Detect which cell encompasses the target text, then output its (x, y) center coordinate. 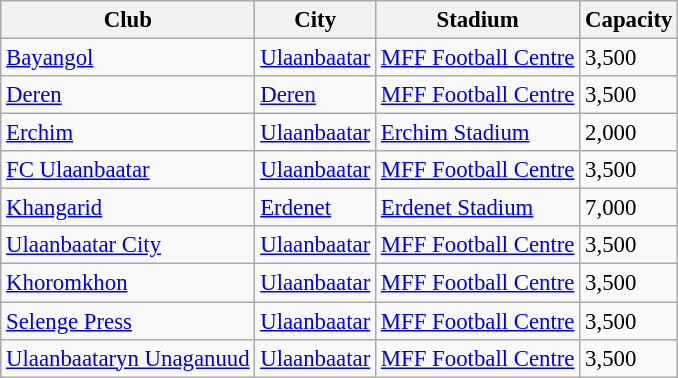
Erchim Stadium (478, 133)
Club (128, 20)
Capacity (629, 20)
Khangarid (128, 208)
Selenge Press (128, 321)
Ulaanbaatar City (128, 245)
Bayangol (128, 58)
City (316, 20)
7,000 (629, 208)
Erdenet (316, 208)
2,000 (629, 133)
FC Ulaanbaatar (128, 170)
Khoromkhon (128, 283)
Erchim (128, 133)
Ulaanbaataryn Unaganuud (128, 358)
Erdenet Stadium (478, 208)
Stadium (478, 20)
